Determine the [X, Y] coordinate at the center of the cell enclosing the given text.  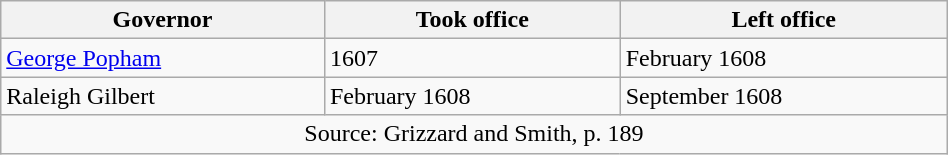
September 1608 [784, 96]
1607 [472, 58]
Left office [784, 20]
Governor [163, 20]
Source: Grizzard and Smith, p. 189 [474, 134]
Raleigh Gilbert [163, 96]
Took office [472, 20]
George Popham [163, 58]
